Identify which cell holds the provided text, then report its [X, Y] central coordinate. 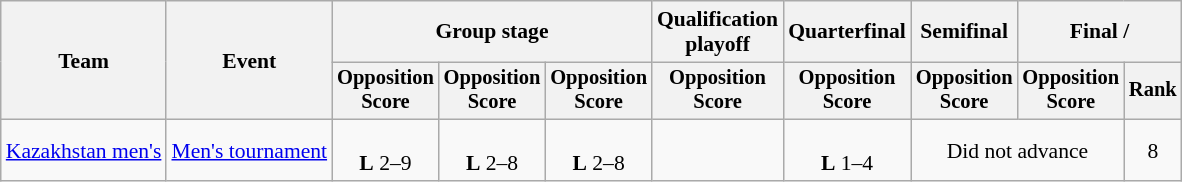
Final / [1099, 32]
Did not advance [1018, 150]
Qualificationplayoff [718, 32]
Men's tournament [249, 150]
8 [1153, 150]
Semifinal [964, 32]
Rank [1153, 91]
Quarterfinal [847, 32]
L 1–4 [847, 150]
Team [84, 60]
L 2–9 [386, 150]
Event [249, 60]
Group stage [492, 32]
Kazakhstan men's [84, 150]
